Return (X, Y) of the center of cell containing provided text 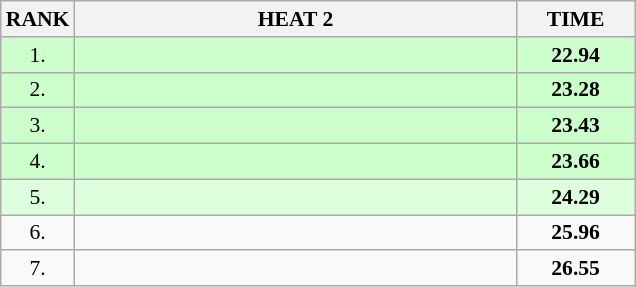
6. (38, 233)
23.43 (576, 126)
5. (38, 197)
23.28 (576, 90)
23.66 (576, 162)
4. (38, 162)
3. (38, 126)
TIME (576, 19)
2. (38, 90)
RANK (38, 19)
25.96 (576, 233)
24.29 (576, 197)
HEAT 2 (295, 19)
7. (38, 269)
22.94 (576, 55)
1. (38, 55)
26.55 (576, 269)
